From the cell containing the given text, extract its center point as (X, Y) coordinate. 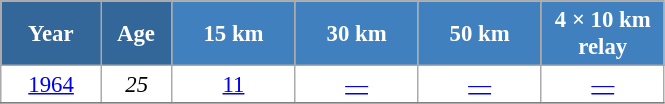
25 (136, 85)
30 km (356, 34)
50 km (480, 34)
1964 (52, 85)
15 km (234, 34)
Age (136, 34)
11 (234, 85)
4 × 10 km relay (602, 34)
Year (52, 34)
